Determine the (X, Y) coordinate at the center of the cell enclosing the given text.  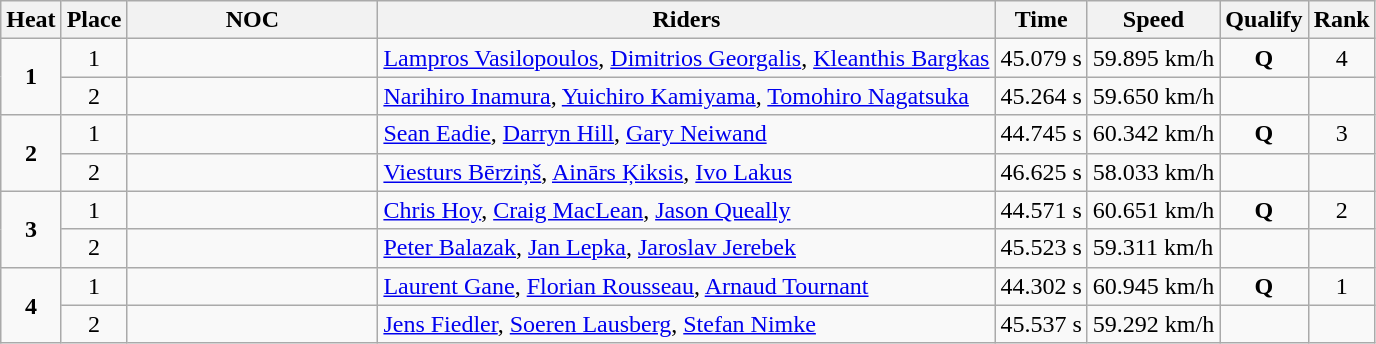
59.292 km/h (1153, 324)
Sean Eadie, Darryn Hill, Gary Neiwand (686, 134)
45.523 s (1041, 248)
Laurent Gane, Florian Rousseau, Arnaud Tournant (686, 286)
44.745 s (1041, 134)
60.945 km/h (1153, 286)
Riders (686, 20)
NOC (252, 20)
Viesturs Bērziņš, Ainārs Ķiksis, Ivo Lakus (686, 172)
60.651 km/h (1153, 210)
59.650 km/h (1153, 96)
45.537 s (1041, 324)
44.571 s (1041, 210)
45.264 s (1041, 96)
Chris Hoy, Craig MacLean, Jason Queally (686, 210)
Narihiro Inamura, Yuichiro Kamiyama, Tomohiro Nagatsuka (686, 96)
46.625 s (1041, 172)
59.311 km/h (1153, 248)
44.302 s (1041, 286)
Heat (31, 20)
60.342 km/h (1153, 134)
45.079 s (1041, 58)
58.033 km/h (1153, 172)
Peter Balazak, Jan Lepka, Jaroslav Jerebek (686, 248)
Rank (1342, 20)
Speed (1153, 20)
Qualify (1264, 20)
Time (1041, 20)
Jens Fiedler, Soeren Lausberg, Stefan Nimke (686, 324)
Lampros Vasilopoulos, Dimitrios Georgalis, Kleanthis Bargkas (686, 58)
59.895 km/h (1153, 58)
Place (94, 20)
